Pinpoint the cell where the given text exists, returning its (X, Y) midpoint coordinate. 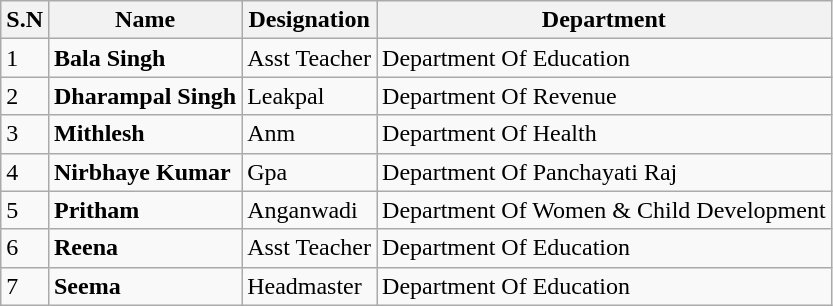
3 (25, 134)
Gpa (310, 172)
Leakpal (310, 96)
4 (25, 172)
Mithlesh (144, 134)
Designation (310, 20)
Nirbhaye Kumar (144, 172)
Seema (144, 286)
Pritham (144, 210)
1 (25, 58)
6 (25, 248)
Name (144, 20)
Department Of Panchayati Raj (604, 172)
Anm (310, 134)
Department (604, 20)
5 (25, 210)
Department Of Health (604, 134)
Anganwadi (310, 210)
Department Of Revenue (604, 96)
7 (25, 286)
Headmaster (310, 286)
S.N (25, 20)
Dharampal Singh (144, 96)
Bala Singh (144, 58)
Reena (144, 248)
Department Of Women & Child Development (604, 210)
2 (25, 96)
